Output the (X, Y) coordinate of the center of the cell containing the given text.  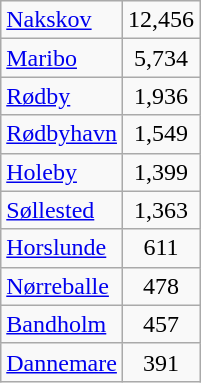
Holeby (62, 172)
Maribo (62, 58)
1,399 (160, 172)
391 (160, 362)
Nørreballe (62, 286)
Horslunde (62, 248)
478 (160, 286)
Dannemare (62, 362)
Søllested (62, 210)
611 (160, 248)
5,734 (160, 58)
1,363 (160, 210)
Rødbyhavn (62, 134)
1,936 (160, 96)
Rødby (62, 96)
Nakskov (62, 20)
457 (160, 324)
12,456 (160, 20)
1,549 (160, 134)
Bandholm (62, 324)
